Pinpoint the cell where the given text exists, returning its (X, Y) midpoint coordinate. 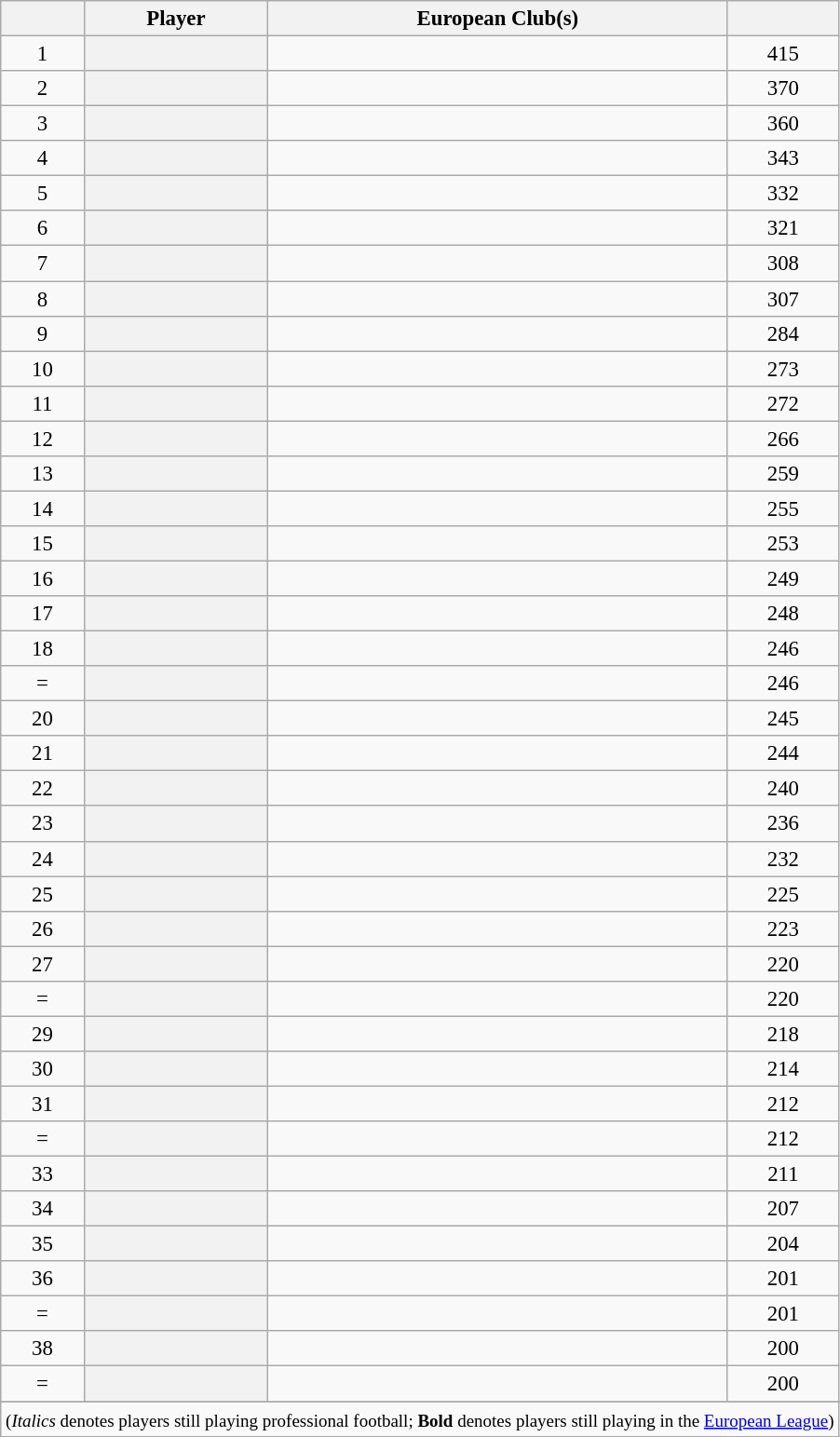
370 (783, 88)
259 (783, 474)
253 (783, 544)
9 (43, 333)
14 (43, 508)
273 (783, 369)
7 (43, 264)
321 (783, 228)
25 (43, 894)
26 (43, 929)
16 (43, 578)
27 (43, 964)
11 (43, 403)
248 (783, 614)
10 (43, 369)
35 (43, 1244)
36 (43, 1279)
204 (783, 1244)
249 (783, 578)
24 (43, 859)
308 (783, 264)
6 (43, 228)
European Club(s) (497, 19)
244 (783, 753)
266 (783, 439)
15 (43, 544)
5 (43, 194)
211 (783, 1174)
34 (43, 1209)
38 (43, 1349)
272 (783, 403)
218 (783, 1034)
332 (783, 194)
33 (43, 1174)
4 (43, 158)
207 (783, 1209)
12 (43, 439)
2 (43, 88)
343 (783, 158)
3 (43, 124)
31 (43, 1104)
8 (43, 299)
255 (783, 508)
223 (783, 929)
307 (783, 299)
20 (43, 719)
236 (783, 824)
415 (783, 54)
225 (783, 894)
Player (176, 19)
30 (43, 1069)
284 (783, 333)
232 (783, 859)
214 (783, 1069)
(Italics denotes players still playing professional football; Bold denotes players still playing in the European League) (420, 1419)
1 (43, 54)
13 (43, 474)
17 (43, 614)
22 (43, 789)
18 (43, 649)
21 (43, 753)
29 (43, 1034)
360 (783, 124)
23 (43, 824)
240 (783, 789)
245 (783, 719)
